Output the [X, Y] coordinate of the center of the cell containing the given text.  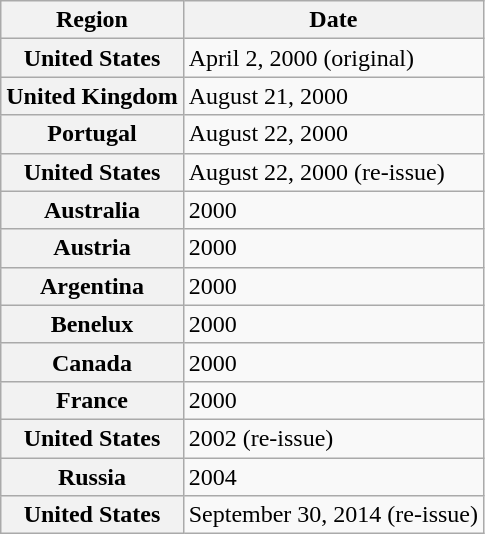
Argentina [92, 286]
August 22, 2000 [333, 134]
April 2, 2000 (original) [333, 58]
Region [92, 20]
Austria [92, 248]
Portugal [92, 134]
Date [333, 20]
Australia [92, 210]
August 22, 2000 (re-issue) [333, 172]
2002 (re-issue) [333, 438]
Russia [92, 477]
Benelux [92, 324]
September 30, 2014 (re-issue) [333, 515]
2004 [333, 477]
Canada [92, 362]
August 21, 2000 [333, 96]
France [92, 400]
United Kingdom [92, 96]
